Extract the (X, Y) coordinate from the center of the cell holding the provided text.  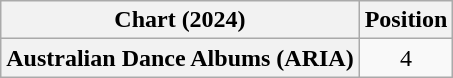
4 (406, 58)
Chart (2024) (180, 20)
Position (406, 20)
Australian Dance Albums (ARIA) (180, 58)
